Extract the (x, y) coordinate from the center of the cell holding the provided text.  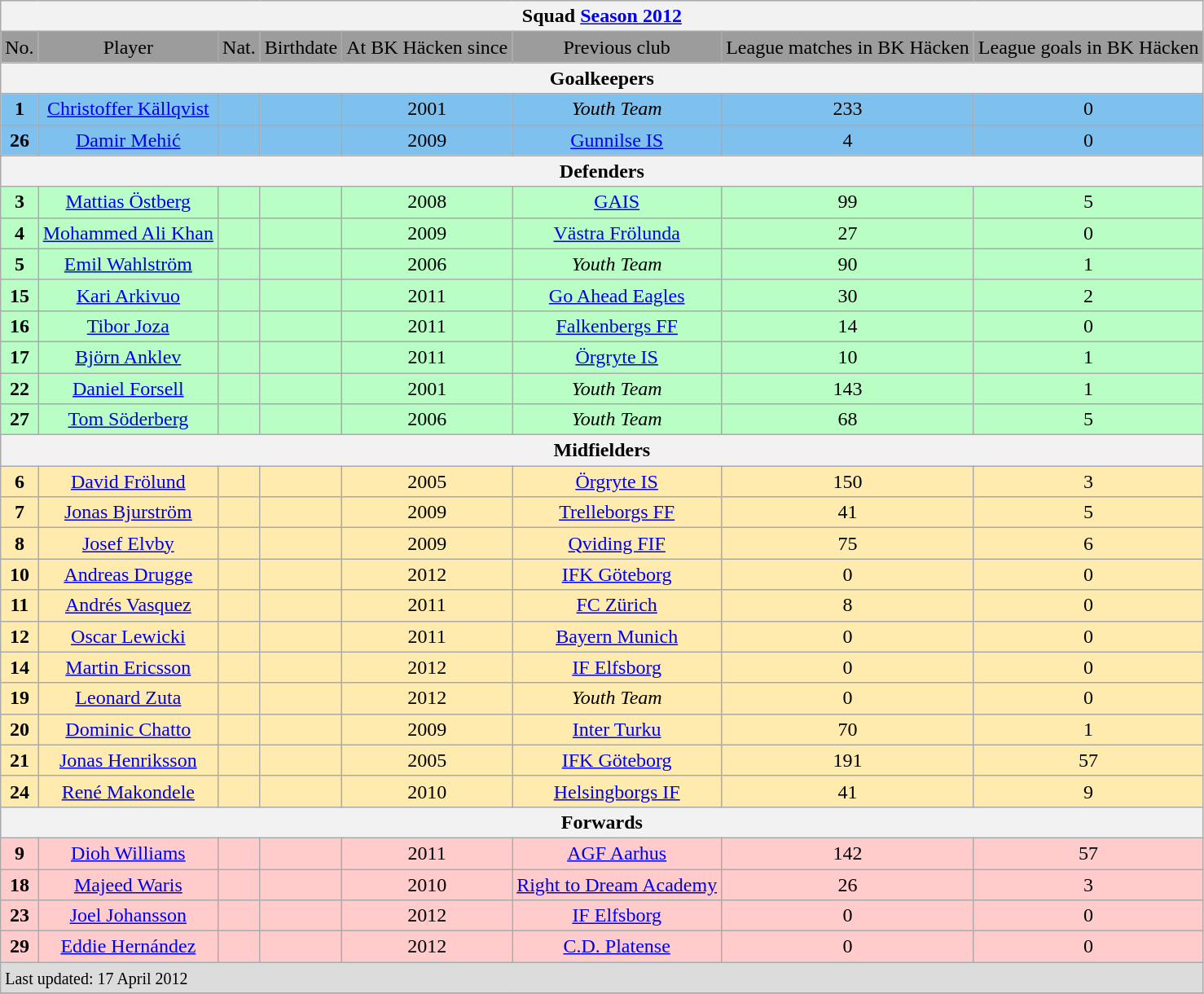
142 (848, 853)
Gunnilse IS (617, 140)
30 (848, 295)
Trelleborgs FF (617, 512)
Kari Arkivuo (128, 295)
Damir Mehić (128, 140)
15 (20, 295)
Andreas Drugge (128, 574)
GAIS (617, 202)
68 (848, 420)
Tom Söderberg (128, 420)
David Frölund (128, 482)
FC Zürich (617, 605)
C.D. Platense (617, 947)
19 (20, 698)
Emil Wahlström (128, 264)
Mattias Östberg (128, 202)
12 (20, 636)
Bayern Munich (617, 636)
League goals in BK Häcken (1088, 47)
21 (20, 760)
Dominic Chatto (128, 729)
29 (20, 947)
Jonas Bjurström (128, 512)
No. (20, 47)
Daniel Forsell (128, 389)
Eddie Hernández (128, 947)
Defenders (602, 171)
16 (20, 326)
At BK Häcken since (427, 47)
Midfielders (602, 451)
Inter Turku (617, 729)
Qviding FIF (617, 543)
Last updated: 17 April 2012 (602, 978)
70 (848, 729)
Josef Elvby (128, 543)
20 (20, 729)
Tibor Joza (128, 326)
Previous club (617, 47)
Right to Dream Academy (617, 884)
Mohammed Ali Khan (128, 233)
Andrés Vasquez (128, 605)
22 (20, 389)
150 (848, 482)
Martin Ericsson (128, 667)
Björn Anklev (128, 357)
Falkenbergs FF (617, 326)
7 (20, 512)
2008 (427, 202)
Joel Johansson (128, 916)
143 (848, 389)
11 (20, 605)
René Makondele (128, 791)
90 (848, 264)
Jonas Henriksson (128, 760)
Player (128, 47)
Dioh Williams (128, 853)
AGF Aarhus (617, 853)
Christoffer Källqvist (128, 109)
Go Ahead Eagles (617, 295)
2 (1088, 295)
Birthdate (301, 47)
24 (20, 791)
18 (20, 884)
23 (20, 916)
Oscar Lewicki (128, 636)
Forwards (602, 822)
99 (848, 202)
Majeed Waris (128, 884)
Helsingborgs IF (617, 791)
75 (848, 543)
League matches in BK Häcken (848, 47)
Squad Season 2012 (602, 16)
191 (848, 760)
Nat. (239, 47)
Leonard Zuta (128, 698)
Goalkeepers (602, 78)
17 (20, 357)
Västra Frölunda (617, 233)
233 (848, 109)
